Detect which cell encompasses the target text, then output its [X, Y] center coordinate. 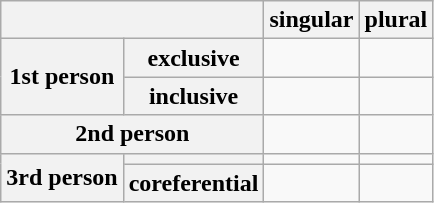
inclusive [194, 96]
1st person [62, 77]
plural [396, 20]
3rd person [62, 178]
2nd person [132, 134]
coreferential [194, 183]
singular [312, 20]
exclusive [194, 58]
